Determine the (X, Y) coordinate at the center of the cell enclosing the given text.  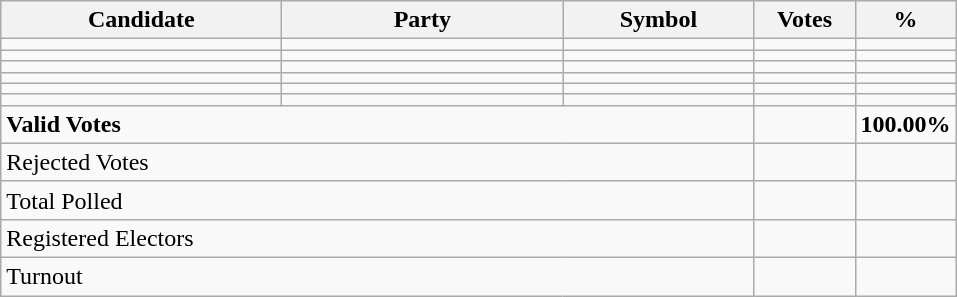
100.00% (906, 124)
Total Polled (378, 200)
Turnout (378, 276)
% (906, 20)
Rejected Votes (378, 162)
Registered Electors (378, 238)
Party (422, 20)
Votes (804, 20)
Symbol (658, 20)
Candidate (142, 20)
Valid Votes (378, 124)
